Detect which cell encompasses the target text, then output its [X, Y] center coordinate. 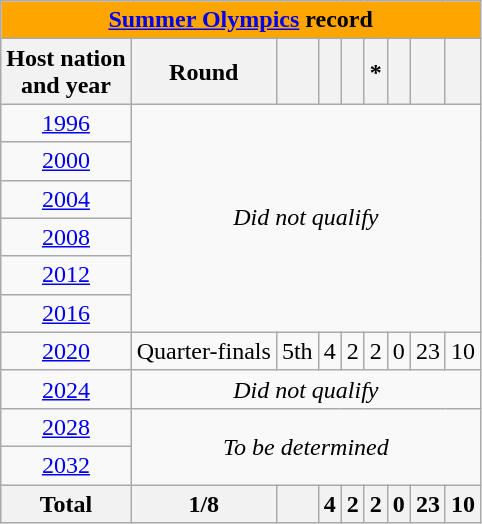
* [376, 72]
2032 [66, 465]
2000 [66, 161]
1996 [66, 123]
2028 [66, 427]
Total [66, 503]
2024 [66, 389]
Host nationand year [66, 72]
2008 [66, 237]
To be determined [306, 446]
1/8 [204, 503]
Summer Olympics record [241, 20]
Quarter-finals [204, 351]
2004 [66, 199]
2016 [66, 313]
Round [204, 72]
5th [297, 351]
2020 [66, 351]
2012 [66, 275]
